Detect which cell encompasses the target text, then output its [x, y] center coordinate. 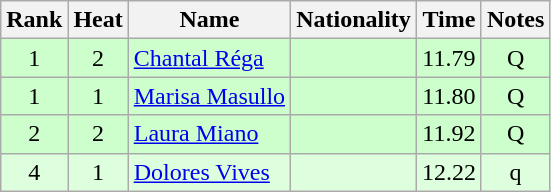
Notes [515, 20]
Laura Miano [209, 134]
Nationality [354, 20]
q [515, 172]
Chantal Réga [209, 58]
11.80 [448, 96]
Heat [98, 20]
4 [34, 172]
Dolores Vives [209, 172]
Time [448, 20]
Marisa Masullo [209, 96]
Rank [34, 20]
11.92 [448, 134]
11.79 [448, 58]
12.22 [448, 172]
Name [209, 20]
